For the text-containing cell, return its midpoint in (x, y) coordinate format. 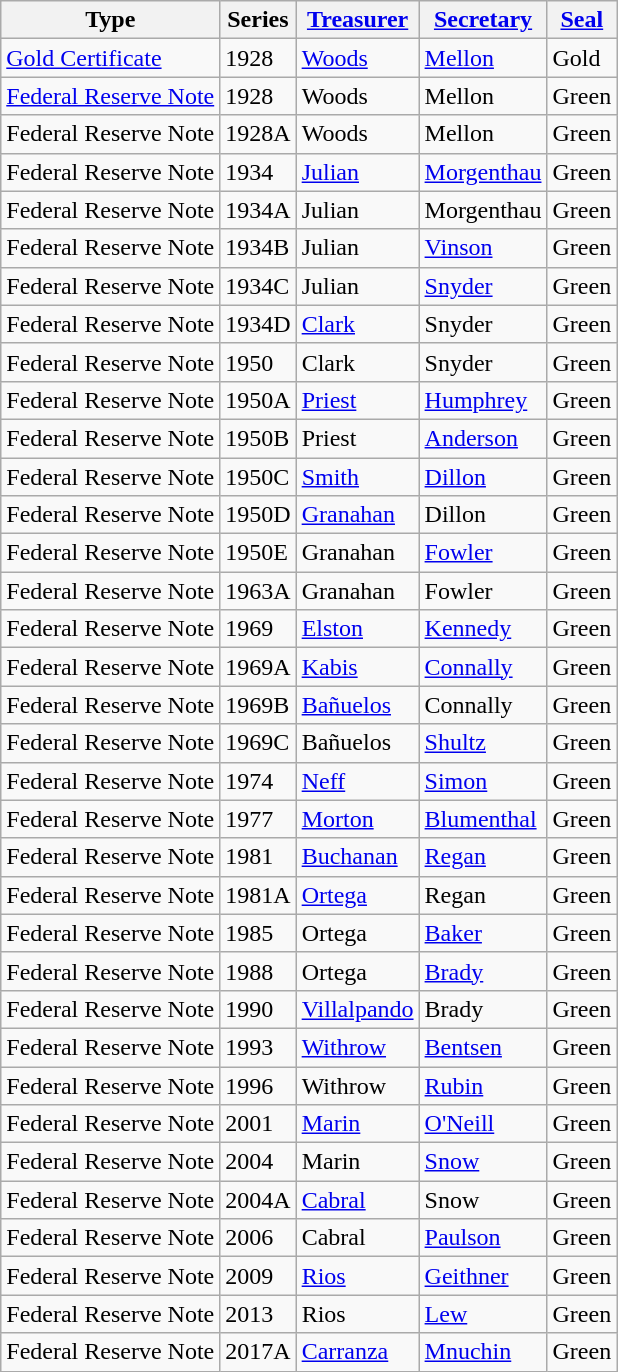
1950A (258, 400)
Villalpando (358, 1009)
2017A (258, 1352)
Elston (358, 629)
1990 (258, 1009)
1950 (258, 362)
1977 (258, 819)
Shultz (483, 743)
Secretary (483, 20)
Simon (483, 781)
1996 (258, 1085)
Lew (483, 1314)
Humphrey (483, 400)
Geithner (483, 1276)
1950E (258, 553)
Morton (358, 819)
1934 (258, 172)
1981 (258, 857)
Mnuchin (483, 1352)
Neff (358, 781)
1963A (258, 591)
Kennedy (483, 629)
2006 (258, 1238)
1950B (258, 438)
1934D (258, 324)
2009 (258, 1276)
1934C (258, 286)
1950D (258, 515)
1974 (258, 781)
1934A (258, 210)
Baker (483, 933)
1993 (258, 1047)
Gold (582, 58)
Bentsen (483, 1047)
Blumenthal (483, 819)
2004 (258, 1162)
Carranza (358, 1352)
1969C (258, 743)
O'Neill (483, 1124)
2013 (258, 1314)
2001 (258, 1124)
Anderson (483, 438)
Treasurer (358, 20)
1969A (258, 667)
1928A (258, 134)
Kabis (358, 667)
Gold Certificate (110, 58)
1934B (258, 248)
1969B (258, 705)
Vinson (483, 248)
1950C (258, 477)
1985 (258, 933)
1969 (258, 629)
1988 (258, 971)
Seal (582, 20)
Paulson (483, 1238)
Type (110, 20)
1981A (258, 895)
Series (258, 20)
Smith (358, 477)
2004A (258, 1200)
Rubin (483, 1085)
Buchanan (358, 857)
